Capture the cell that displays the provided text and extract its (X, Y) central coordinate. 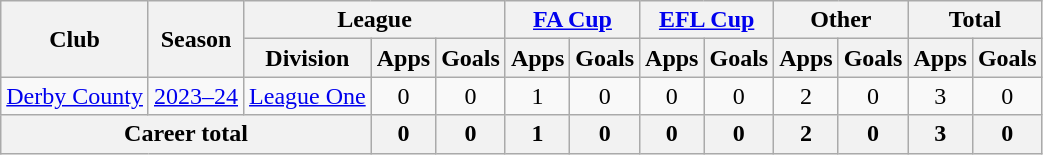
Season (196, 39)
Division (308, 58)
League One (308, 96)
Derby County (75, 96)
2023–24 (196, 96)
Other (841, 20)
League (375, 20)
Total (975, 20)
FA Cup (572, 20)
Club (75, 39)
EFL Cup (707, 20)
Career total (186, 134)
